Scan for the cell matching the given text and deliver its (x, y) coordinate at center. 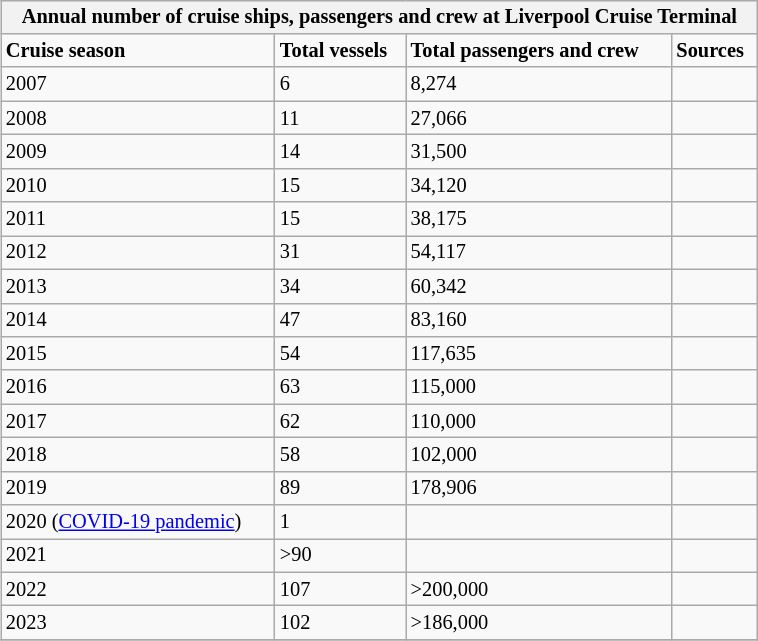
2015 (138, 354)
2019 (138, 488)
Cruise season (138, 51)
11 (340, 118)
27,066 (539, 118)
89 (340, 488)
6 (340, 84)
83,160 (539, 320)
117,635 (539, 354)
>90 (340, 556)
2013 (138, 286)
2009 (138, 152)
8,274 (539, 84)
2007 (138, 84)
47 (340, 320)
2023 (138, 623)
Total vessels (340, 51)
2017 (138, 421)
63 (340, 387)
54,117 (539, 253)
Total passengers and crew (539, 51)
2011 (138, 219)
2012 (138, 253)
2010 (138, 185)
2022 (138, 589)
115,000 (539, 387)
2020 (COVID-19 pandemic) (138, 522)
31,500 (539, 152)
>200,000 (539, 589)
34,120 (539, 185)
1 (340, 522)
2014 (138, 320)
>186,000 (539, 623)
102,000 (539, 455)
110,000 (539, 421)
31 (340, 253)
54 (340, 354)
62 (340, 421)
38,175 (539, 219)
2018 (138, 455)
34 (340, 286)
107 (340, 589)
Sources (714, 51)
58 (340, 455)
178,906 (539, 488)
2008 (138, 118)
2021 (138, 556)
60,342 (539, 286)
2016 (138, 387)
14 (340, 152)
Annual number of cruise ships, passengers and crew at Liverpool Cruise Terminal (380, 17)
102 (340, 623)
